Return [X, Y] of the center of cell containing provided text 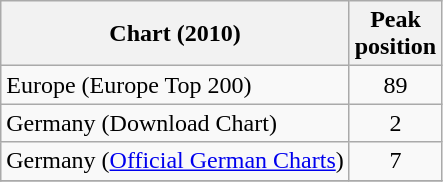
2 [395, 123]
Chart (2010) [175, 34]
7 [395, 161]
Europe (Europe Top 200) [175, 85]
89 [395, 85]
Germany (Official German Charts) [175, 161]
Germany (Download Chart) [175, 123]
Peakposition [395, 34]
